Return [x, y] of the center of cell containing provided text 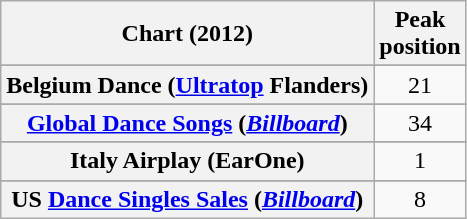
8 [420, 199]
Belgium Dance (Ultratop Flanders) [188, 85]
1 [420, 161]
Global Dance Songs (Billboard) [188, 123]
Italy Airplay (EarOne) [188, 161]
Chart (2012) [188, 34]
Peakposition [420, 34]
34 [420, 123]
21 [420, 85]
US Dance Singles Sales (Billboard) [188, 199]
